Detect which cell encompasses the target text, then output its (X, Y) center coordinate. 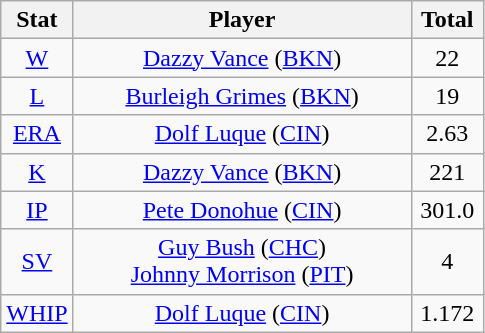
Total (447, 20)
K (37, 172)
L (37, 96)
Player (242, 20)
2.63 (447, 134)
Burleigh Grimes (BKN) (242, 96)
SV (37, 262)
Stat (37, 20)
IP (37, 210)
W (37, 58)
22 (447, 58)
Guy Bush (CHC)Johnny Morrison (PIT) (242, 262)
221 (447, 172)
301.0 (447, 210)
Pete Donohue (CIN) (242, 210)
WHIP (37, 313)
19 (447, 96)
ERA (37, 134)
4 (447, 262)
1.172 (447, 313)
